Find where the given text appears and provide that cell's center as (x, y) coordinate. 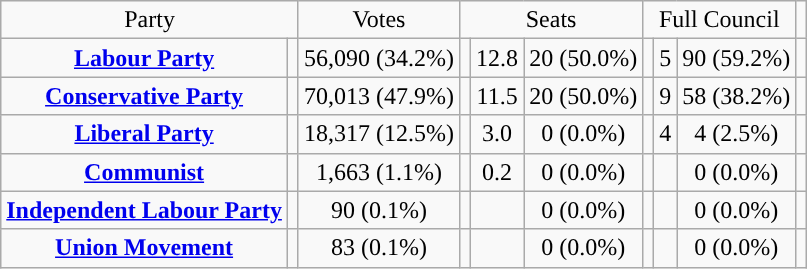
Liberal Party (144, 134)
56,090 (34.2%) (378, 58)
58 (38.2%) (736, 96)
Independent Labour Party (144, 210)
Conservative Party (144, 96)
Party (150, 20)
4 (666, 134)
18,317 (12.5%) (378, 134)
Labour Party (144, 58)
5 (666, 58)
Union Movement (144, 248)
0.2 (498, 172)
9 (666, 96)
Votes (378, 20)
3.0 (498, 134)
4 (2.5%) (736, 134)
Full Council (720, 20)
Communist (144, 172)
83 (0.1%) (378, 248)
11.5 (498, 96)
12.8 (498, 58)
Seats (552, 20)
1,663 (1.1%) (378, 172)
90 (0.1%) (378, 210)
70,013 (47.9%) (378, 96)
90 (59.2%) (736, 58)
